Determine the [X, Y] coordinate at the center of the cell enclosing the given text.  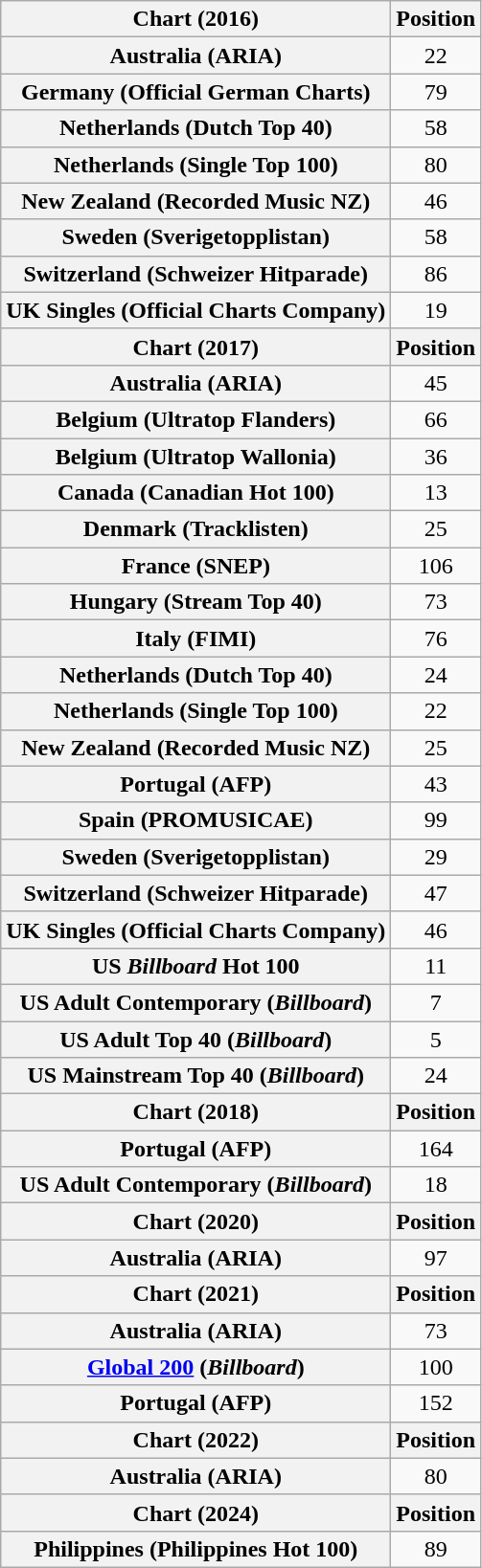
19 [436, 310]
Chart (2020) [195, 1221]
79 [436, 92]
89 [436, 1549]
18 [436, 1185]
76 [436, 638]
Chart (2017) [195, 347]
100 [436, 1367]
152 [436, 1403]
11 [436, 966]
Chart (2021) [195, 1294]
Belgium (Ultratop Wallonia) [195, 457]
Belgium (Ultratop Flanders) [195, 419]
Chart (2022) [195, 1440]
29 [436, 857]
Italy (FIMI) [195, 638]
Global 200 (Billboard) [195, 1367]
Germany (Official German Charts) [195, 92]
Chart (2016) [195, 19]
Hungary (Stream Top 40) [195, 602]
86 [436, 274]
Philippines (Philippines Hot 100) [195, 1549]
45 [436, 383]
Spain (PROMUSICAE) [195, 820]
US Adult Top 40 (Billboard) [195, 1039]
43 [436, 784]
Chart (2018) [195, 1112]
Canada (Canadian Hot 100) [195, 493]
99 [436, 820]
France (SNEP) [195, 566]
97 [436, 1258]
36 [436, 457]
US Billboard Hot 100 [195, 966]
106 [436, 566]
7 [436, 1002]
47 [436, 893]
Chart (2024) [195, 1512]
66 [436, 419]
164 [436, 1149]
US Mainstream Top 40 (Billboard) [195, 1076]
13 [436, 493]
Denmark (Tracklisten) [195, 529]
5 [436, 1039]
